Identify which cell holds the provided text, then report its (X, Y) central coordinate. 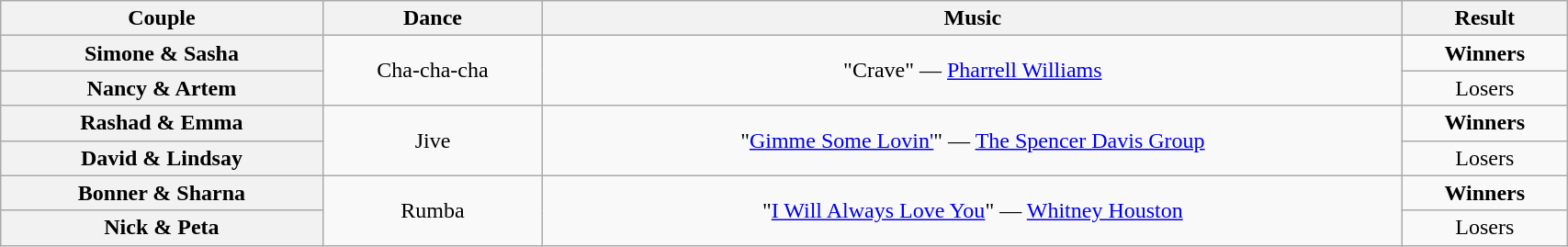
Rashad & Emma (162, 123)
Cha-cha-cha (433, 71)
Nancy & Artem (162, 88)
Simone & Sasha (162, 53)
Rumba (433, 210)
Jive (433, 140)
Dance (433, 18)
"Gimme Some Lovin'" — The Spencer Davis Group (973, 140)
Nick & Peta (162, 228)
"Crave" — Pharrell Williams (973, 71)
Bonner & Sharna (162, 193)
Result (1484, 18)
Couple (162, 18)
David & Lindsay (162, 158)
Music (973, 18)
"I Will Always Love You" — Whitney Houston (973, 210)
